Search for the cell housing the specified text and yield its [x, y] center coordinate. 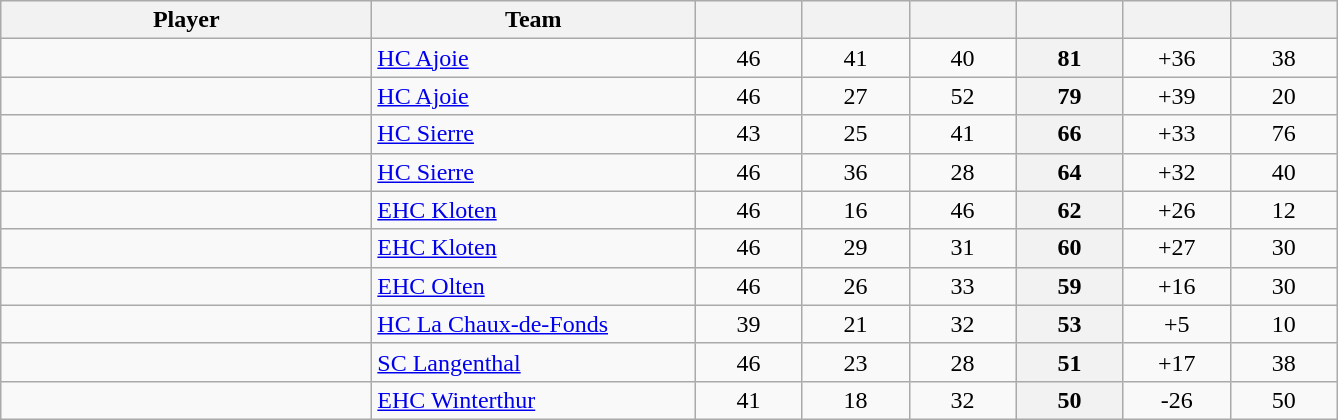
+33 [1176, 134]
16 [856, 210]
12 [1284, 210]
+26 [1176, 210]
+5 [1176, 324]
52 [962, 96]
76 [1284, 134]
59 [1070, 286]
33 [962, 286]
27 [856, 96]
81 [1070, 58]
+17 [1176, 362]
-26 [1176, 400]
+36 [1176, 58]
23 [856, 362]
53 [1070, 324]
31 [962, 248]
36 [856, 172]
39 [748, 324]
66 [1070, 134]
+16 [1176, 286]
29 [856, 248]
10 [1284, 324]
+27 [1176, 248]
EHC Olten [534, 286]
64 [1070, 172]
60 [1070, 248]
+39 [1176, 96]
+32 [1176, 172]
43 [748, 134]
26 [856, 286]
51 [1070, 362]
SC Langenthal [534, 362]
20 [1284, 96]
21 [856, 324]
62 [1070, 210]
79 [1070, 96]
Player [186, 20]
18 [856, 400]
25 [856, 134]
HC La Chaux-de-Fonds [534, 324]
EHC Winterthur [534, 400]
Team [534, 20]
